Detect which cell encompasses the target text, then output its (X, Y) center coordinate. 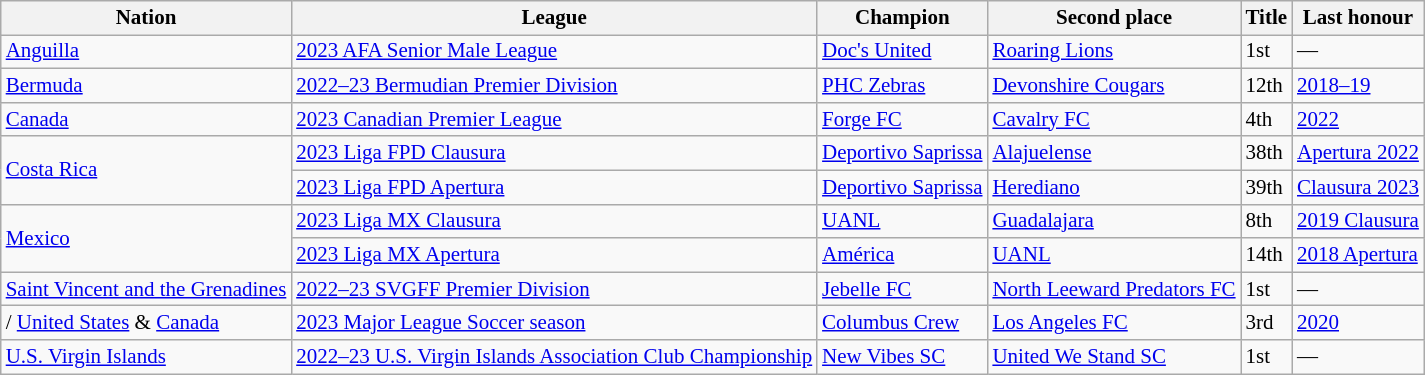
Alajuelense (1114, 153)
North Leeward Predators FC (1114, 289)
Forge FC (902, 119)
Saint Vincent and the Grenadines (146, 289)
Canada (146, 119)
2022–23 U.S. Virgin Islands Association Club Championship (554, 357)
América (902, 255)
2023 Liga FPD Clausura (554, 153)
2019 Clausura (1358, 221)
Title (1267, 18)
2023 Major League Soccer season (554, 323)
14th (1267, 255)
2020 (1358, 323)
3rd (1267, 323)
Costa Rica (146, 170)
Champion (902, 18)
2023 Canadian Premier League (554, 119)
Nation (146, 18)
Cavalry FC (1114, 119)
2022 (1358, 119)
Apertura 2022 (1358, 153)
United We Stand SC (1114, 357)
Mexico (146, 238)
PHC Zebras (902, 86)
Clausura 2023 (1358, 187)
2023 AFA Senior Male League (554, 52)
League (554, 18)
Last honour (1358, 18)
Guadalajara (1114, 221)
Bermuda (146, 86)
Jebelle FC (902, 289)
Roaring Lions (1114, 52)
Anguilla (146, 52)
8th (1267, 221)
/ United States & Canada (146, 323)
2022–23 SVGFF Premier Division (554, 289)
Doc's United (902, 52)
2022–23 Bermudian Premier Division (554, 86)
Second place (1114, 18)
2018–19 (1358, 86)
4th (1267, 119)
2023 Liga MX Apertura (554, 255)
New Vibes SC (902, 357)
Columbus Crew (902, 323)
Devonshire Cougars (1114, 86)
Herediano (1114, 187)
12th (1267, 86)
39th (1267, 187)
Los Angeles FC (1114, 323)
2018 Apertura (1358, 255)
38th (1267, 153)
2023 Liga MX Clausura (554, 221)
2023 Liga FPD Apertura (554, 187)
U.S. Virgin Islands (146, 357)
